From the cell containing the given text, extract its center point as [x, y] coordinate. 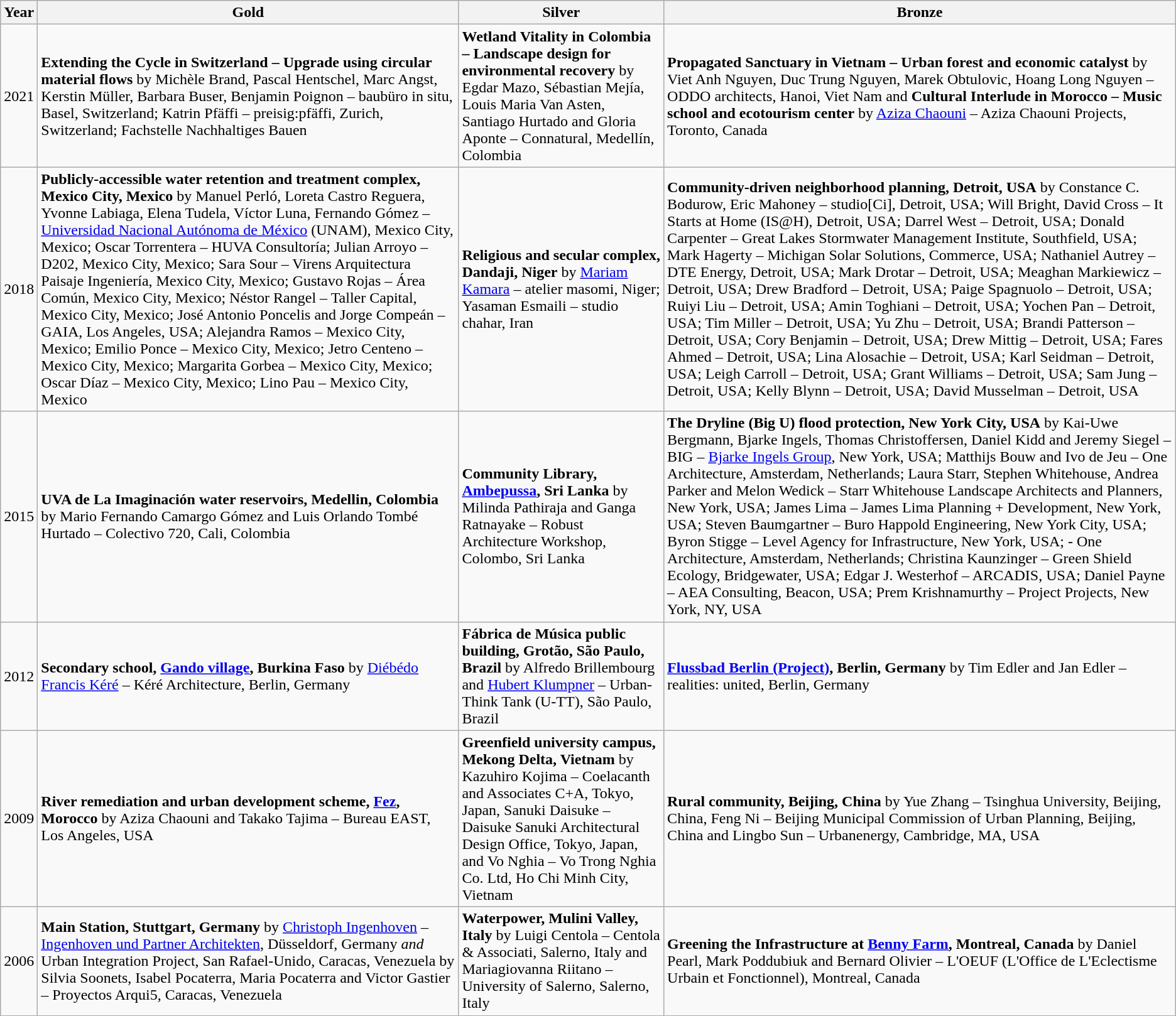
2021 [19, 95]
Silver [562, 13]
Flussbad Berlin (Project), Berlin, Germany by Tim Edler and Jan Edler – realities: united, Berlin, Germany [920, 676]
Fábrica de Música public building, Grotão, São Paulo, Brazil by Alfredo Brillembourg and Hubert Klumpner – Urban-Think Tank (U-TT), São Paulo, Brazil [562, 676]
2006 [19, 961]
River remediation and urban development scheme, Fez, Morocco by Aziza Chaouni and Takako Tajima – Bureau EAST, Los Angeles, USA [248, 819]
2009 [19, 819]
2018 [19, 289]
2015 [19, 516]
Bronze [920, 13]
Community Library, Ambepussa, Sri Lanka by Milinda Pathiraja and Ganga Ratnayake – Robust Architecture Workshop, Colombo, Sri Lanka [562, 516]
2012 [19, 676]
Year [19, 13]
Secondary school, Gando village, Burkina Faso by Diébédo Francis Kéré – Kéré Architecture, Berlin, Germany [248, 676]
Religious and secular complex, Dandaji, Niger by Mariam Kamara – atelier masomi, Niger; Yasaman Esmaili – studio chahar, Iran [562, 289]
Gold [248, 13]
